Determine the [x, y] coordinate at the center of the cell enclosing the given text.  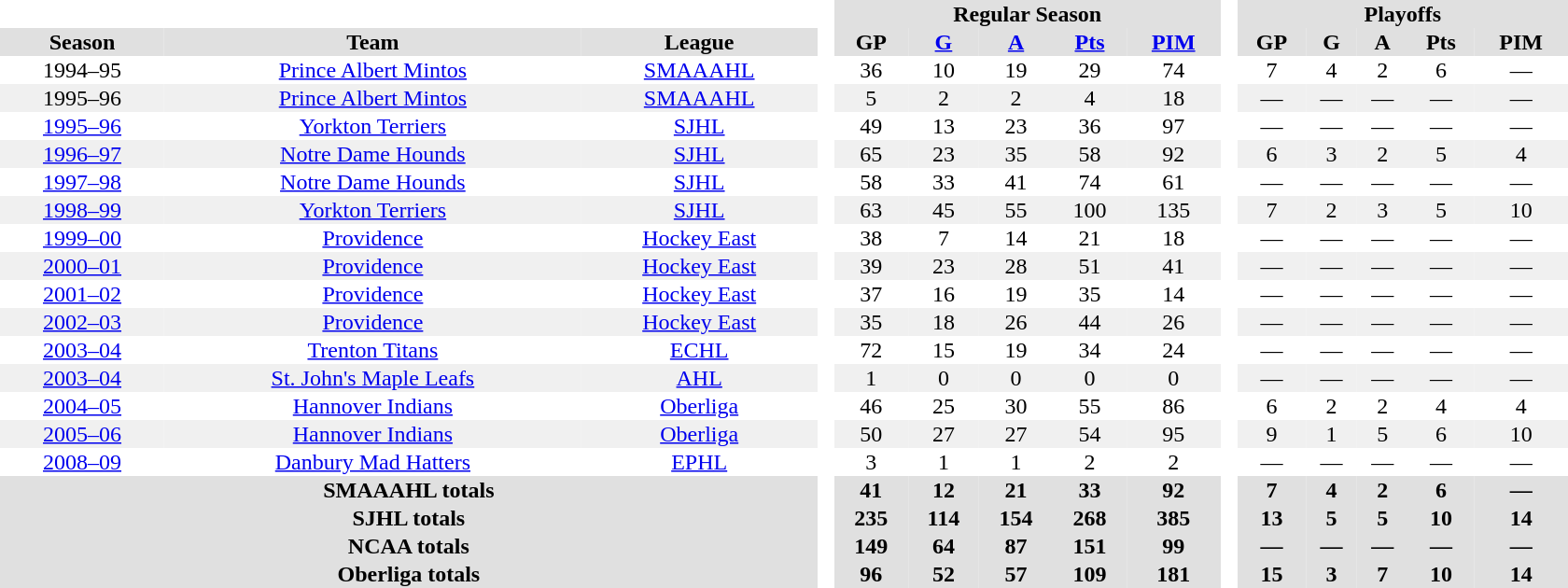
AHL [700, 378]
25 [944, 406]
2001–02 [82, 294]
52 [944, 574]
72 [872, 350]
235 [872, 518]
51 [1090, 266]
96 [872, 574]
114 [944, 518]
64 [944, 546]
151 [1090, 546]
30 [1015, 406]
39 [872, 266]
109 [1090, 574]
NCAA totals [409, 546]
1994–95 [82, 70]
87 [1015, 546]
61 [1174, 182]
34 [1090, 350]
38 [872, 238]
Playoffs [1403, 14]
37 [872, 294]
49 [872, 126]
9 [1272, 434]
149 [872, 546]
97 [1174, 126]
2008–09 [82, 462]
EPHL [700, 462]
24 [1174, 350]
54 [1090, 434]
2005–06 [82, 434]
63 [872, 210]
ECHL [700, 350]
86 [1174, 406]
Oberliga totals [409, 574]
2000–01 [82, 266]
1998–99 [82, 210]
57 [1015, 574]
SJHL totals [409, 518]
16 [944, 294]
29 [1090, 70]
League [700, 42]
181 [1174, 574]
Season [82, 42]
12 [944, 490]
135 [1174, 210]
268 [1090, 518]
28 [1015, 266]
100 [1090, 210]
1999–00 [82, 238]
1996–97 [82, 154]
SMAAAHL totals [409, 490]
Regular Season [1028, 14]
44 [1090, 322]
46 [872, 406]
45 [944, 210]
385 [1174, 518]
154 [1015, 518]
2004–05 [82, 406]
95 [1174, 434]
65 [872, 154]
Danbury Mad Hatters [373, 462]
50 [872, 434]
St. John's Maple Leafs [373, 378]
99 [1174, 546]
Team [373, 42]
Trenton Titans [373, 350]
2002–03 [82, 322]
1997–98 [82, 182]
